Search for the cell housing the specified text and yield its [x, y] center coordinate. 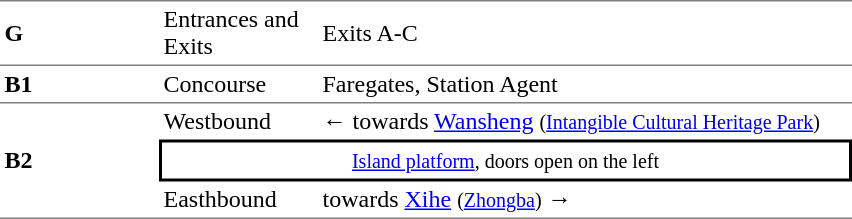
Concourse [238, 85]
G [80, 33]
Westbound [238, 122]
B1 [80, 85]
Exits A-C [585, 33]
Faregates, Station Agent [585, 85]
Island platform, doors open on the left [506, 161]
Entrances and Exits [238, 33]
← towards Wansheng (Intangible Cultural Heritage Park) [585, 122]
